Pinpoint the cell where the given text exists, returning its (x, y) midpoint coordinate. 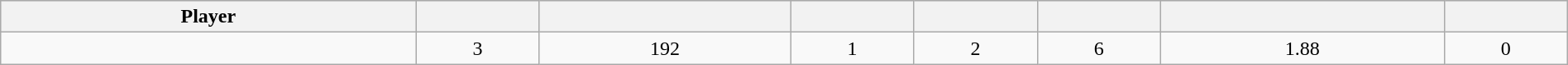
Player (208, 17)
192 (665, 48)
0 (1505, 48)
1.88 (1302, 48)
1 (852, 48)
2 (976, 48)
3 (478, 48)
6 (1098, 48)
